Detect which cell encompasses the target text, then output its (X, Y) center coordinate. 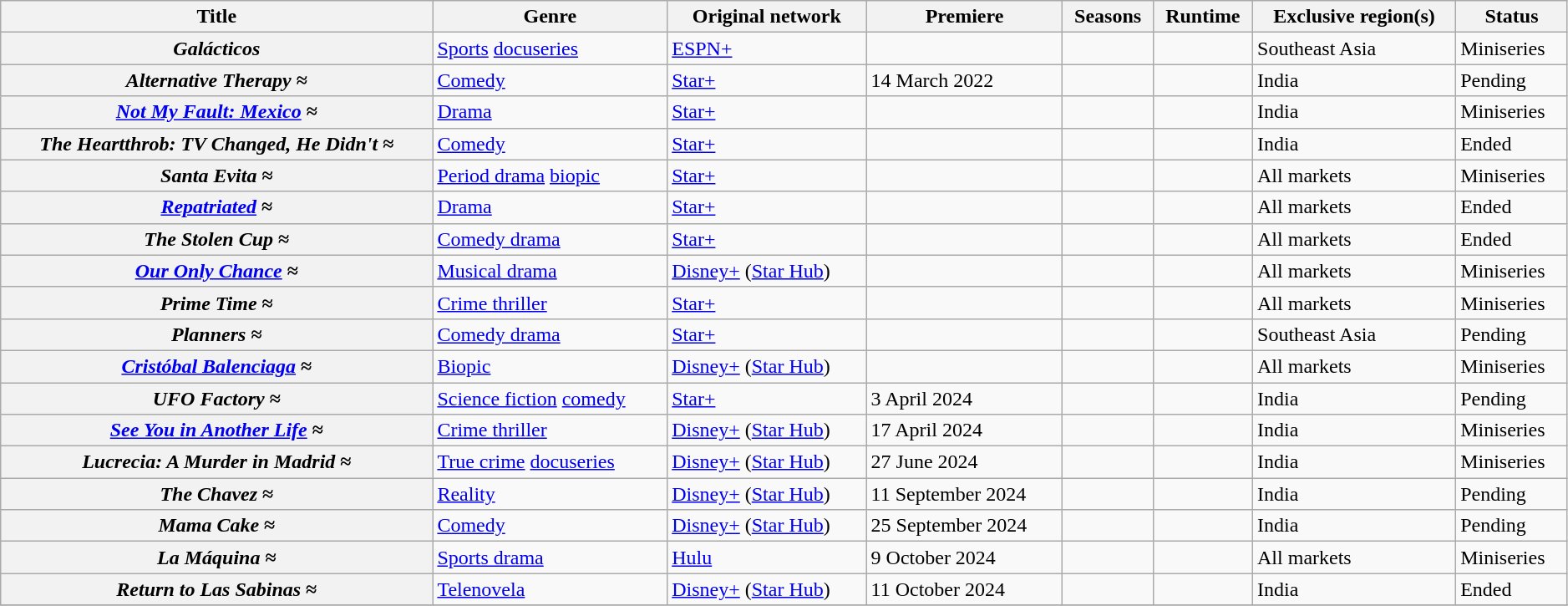
UFO Factory ≈ (217, 399)
Our Only Chance ≈ (217, 271)
Period drama biopic (550, 176)
Santa Evita ≈ (217, 176)
The Heartthrob: TV Changed, He Didn't ≈ (217, 144)
Sports docuseries (550, 48)
11 September 2024 (964, 494)
Not My Fault: Mexico ≈ (217, 112)
La Máquina ≈ (217, 558)
Return to Las Sabinas ≈ (217, 589)
True crime docuseries (550, 462)
Seasons (1108, 17)
Title (217, 17)
Science fiction comedy (550, 399)
Biopic (550, 366)
Telenovela (550, 589)
Cristóbal Balenciaga ≈ (217, 366)
The Chavez ≈ (217, 494)
Repatriated ≈ (217, 207)
Exclusive region(s) (1355, 17)
Mama Cake ≈ (217, 526)
25 September 2024 (964, 526)
ESPN+ (767, 48)
Galácticos (217, 48)
Hulu (767, 558)
The Stolen Cup ≈ (217, 239)
Original network (767, 17)
Genre (550, 17)
17 April 2024 (964, 430)
Prime Time ≈ (217, 303)
11 October 2024 (964, 589)
Premiere (964, 17)
Musical drama (550, 271)
9 October 2024 (964, 558)
Lucrecia: A Murder in Madrid ≈ (217, 462)
27 June 2024 (964, 462)
See You in Another Life ≈ (217, 430)
14 March 2022 (964, 80)
Alternative Therapy ≈ (217, 80)
Runtime (1203, 17)
3 April 2024 (964, 399)
Reality (550, 494)
Sports drama (550, 558)
Status (1512, 17)
Planners ≈ (217, 334)
